Locate the cell with the specified text and output its [x, y] center coordinate. 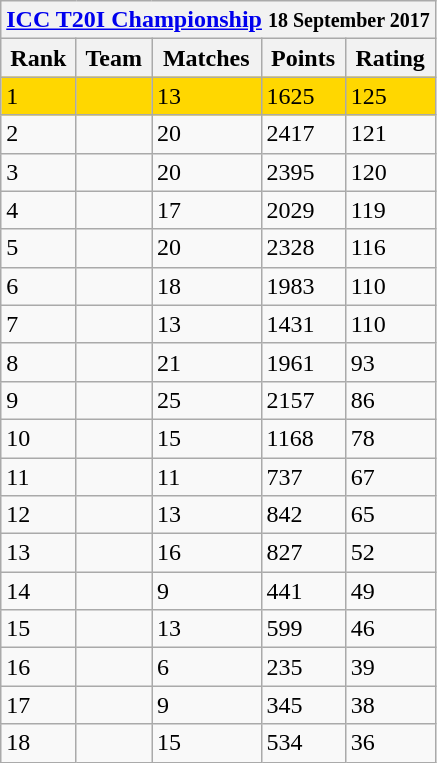
Matches [206, 58]
67 [390, 477]
ICC T20I Championship 18 September 2017 [218, 20]
2 [38, 134]
Points [303, 58]
5 [38, 248]
1168 [303, 438]
534 [303, 743]
2029 [303, 210]
1 [38, 96]
235 [303, 667]
345 [303, 705]
Team [114, 58]
121 [390, 134]
4 [38, 210]
1961 [303, 362]
119 [390, 210]
Rating [390, 58]
3 [38, 172]
36 [390, 743]
1431 [303, 324]
93 [390, 362]
39 [390, 667]
2395 [303, 172]
1983 [303, 286]
737 [303, 477]
1625 [303, 96]
2157 [303, 400]
7 [38, 324]
78 [390, 438]
842 [303, 515]
86 [390, 400]
10 [38, 438]
827 [303, 553]
116 [390, 248]
441 [303, 591]
599 [303, 629]
2328 [303, 248]
125 [390, 96]
120 [390, 172]
25 [206, 400]
2417 [303, 134]
38 [390, 705]
14 [38, 591]
Rank [38, 58]
65 [390, 515]
8 [38, 362]
49 [390, 591]
46 [390, 629]
52 [390, 553]
12 [38, 515]
21 [206, 362]
